For the text-containing cell, return its midpoint in (x, y) coordinate format. 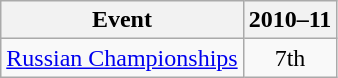
Event (122, 20)
Russian Championships (122, 58)
7th (290, 58)
2010–11 (290, 20)
